Provide the [x, y] coordinate of the cell's center where the given text is located.  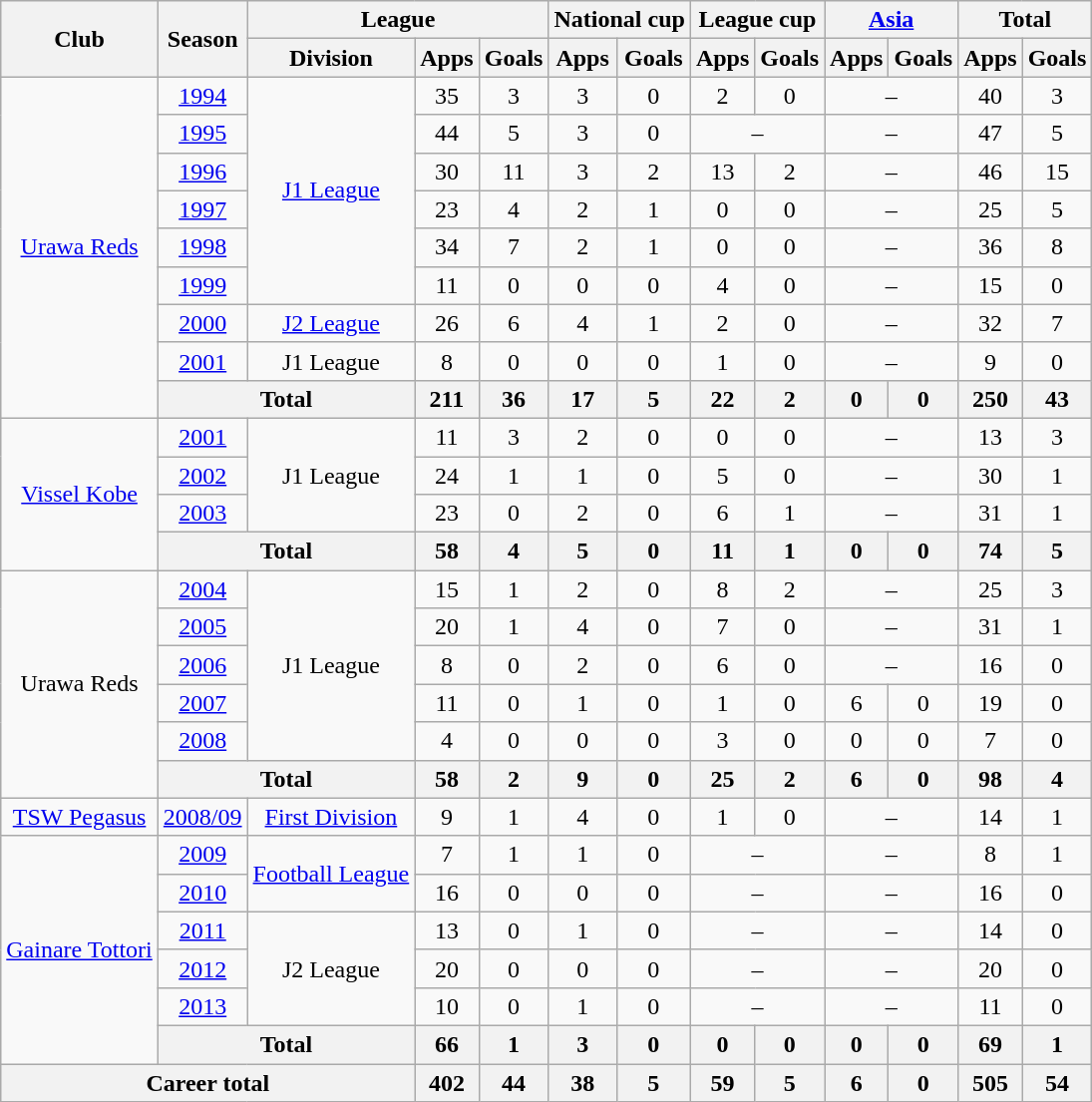
2008 [202, 741]
Football League [331, 874]
1997 [202, 209]
54 [1057, 1082]
2006 [202, 665]
1996 [202, 172]
32 [990, 323]
2011 [202, 930]
2005 [202, 627]
League [398, 20]
2009 [202, 855]
1999 [202, 285]
1994 [202, 96]
2004 [202, 589]
2003 [202, 514]
2010 [202, 893]
211 [447, 399]
1995 [202, 134]
Club [80, 39]
66 [447, 1044]
Career total [207, 1082]
24 [447, 476]
59 [722, 1082]
402 [447, 1082]
69 [990, 1044]
38 [582, 1082]
505 [990, 1082]
League cup [757, 20]
First Division [331, 817]
National cup [619, 20]
Gainare Tottori [80, 949]
10 [447, 1006]
34 [447, 247]
43 [1057, 399]
Vissel Kobe [80, 494]
35 [447, 96]
19 [990, 703]
Division [331, 58]
2007 [202, 703]
1998 [202, 247]
2000 [202, 323]
22 [722, 399]
17 [582, 399]
98 [990, 779]
46 [990, 172]
Asia [892, 20]
2008/09 [202, 817]
TSW Pegasus [80, 817]
40 [990, 96]
26 [447, 323]
2013 [202, 1006]
74 [990, 551]
47 [990, 134]
2012 [202, 968]
250 [990, 399]
2002 [202, 476]
Season [202, 39]
